Provide the (X, Y) coordinate of the cell's center where the given text is located.  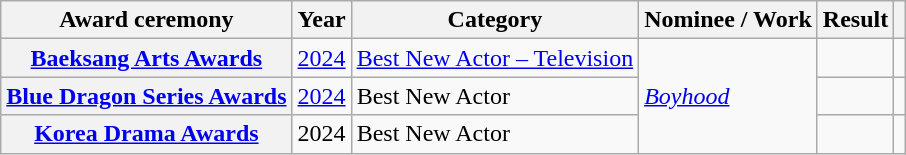
Nominee / Work (728, 20)
Year (322, 20)
Best New Actor – Television (495, 58)
Korea Drama Awards (146, 134)
Baeksang Arts Awards (146, 58)
Category (495, 20)
Award ceremony (146, 20)
Blue Dragon Series Awards (146, 96)
Boyhood (728, 96)
Result (855, 20)
